Identify which cell holds the provided text, then report its [X, Y] central coordinate. 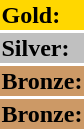
Gold: [42, 15]
Silver: [42, 48]
